Search for the cell housing the specified text and yield its [X, Y] center coordinate. 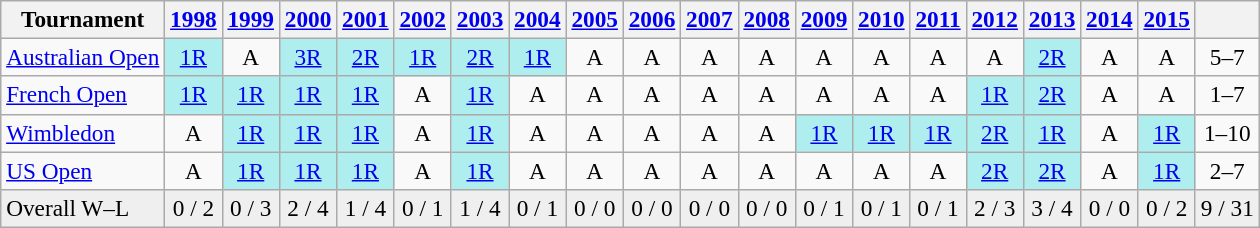
2011 [938, 19]
9 / 31 [1227, 208]
2015 [1166, 19]
2007 [710, 19]
Wimbledon [83, 133]
2010 [882, 19]
2003 [480, 19]
2 / 4 [308, 208]
2012 [994, 19]
1999 [250, 19]
3R [308, 57]
2 / 3 [994, 208]
1998 [194, 19]
2004 [538, 19]
0 / 3 [250, 208]
US Open [83, 170]
2014 [1110, 19]
2–7 [1227, 170]
French Open [83, 95]
2005 [594, 19]
2008 [766, 19]
2000 [308, 19]
3 / 4 [1052, 208]
2009 [824, 19]
Tournament [83, 19]
Australian Open [83, 57]
2013 [1052, 19]
5–7 [1227, 57]
1–10 [1227, 133]
Overall W–L [83, 208]
2001 [366, 19]
2006 [652, 19]
2002 [422, 19]
1–7 [1227, 95]
